Output the [X, Y] coordinate of the center of the cell containing the given text.  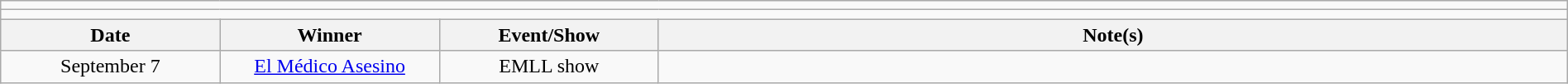
El Médico Asesino [329, 67]
Event/Show [549, 35]
Note(s) [1113, 35]
Winner [329, 35]
EMLL show [549, 67]
Date [111, 35]
September 7 [111, 67]
